Output the [X, Y] coordinate of the center of the cell containing the given text.  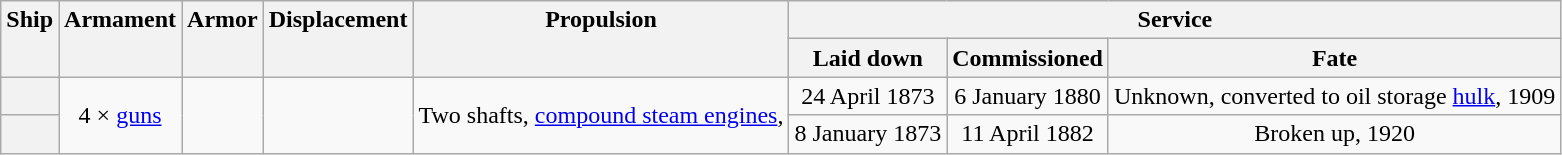
Propulsion [601, 39]
Service [1175, 20]
24 April 1873 [868, 96]
Armament [120, 39]
6 January 1880 [1028, 96]
11 April 1882 [1028, 134]
Unknown, converted to oil storage hulk, 1909 [1334, 96]
Ship [30, 39]
Armor [223, 39]
Fate [1334, 58]
Broken up, 1920 [1334, 134]
Laid down [868, 58]
Displacement [338, 39]
Two shafts, compound steam engines, [601, 115]
Commissioned [1028, 58]
4 × guns [120, 115]
8 January 1873 [868, 134]
